Determine the [x, y] coordinate at the center of the cell enclosing the given text.  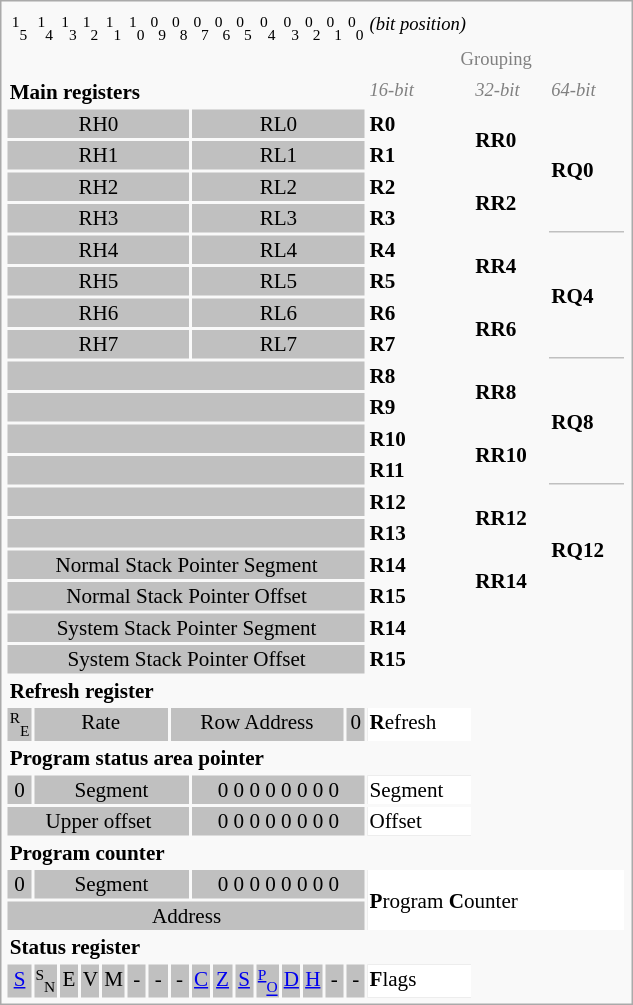
R6 [420, 313]
RQ8 [588, 424]
V [90, 980]
Main registers [186, 93]
RL7 [278, 345]
06 [222, 28]
R10 [420, 439]
R12 [420, 502]
R13 [420, 534]
RH3 [98, 219]
E [69, 980]
Address [186, 916]
RQ12 [588, 550]
RH0 [98, 124]
RL0 [278, 124]
R8 [420, 376]
RL3 [278, 219]
R2 [420, 187]
Grouping [496, 61]
R4 [420, 250]
RH4 [98, 250]
RH7 [98, 345]
03 [291, 28]
05 [244, 28]
R7 [420, 345]
Refresh register [316, 691]
C [201, 980]
12 [90, 28]
Flags [420, 980]
R11 [420, 471]
RH1 [98, 156]
Program status area pointer [316, 758]
Rate [100, 725]
Normal Stack Pointer Segment [186, 565]
PO [268, 980]
09 [158, 28]
08 [179, 28]
R0 [420, 124]
Status register [316, 947]
RL2 [278, 187]
Refresh [420, 725]
10 [136, 28]
System Stack Pointer Offset [186, 660]
RR10 [510, 455]
R9 [420, 408]
RL4 [278, 250]
11 [114, 28]
32-bit [510, 93]
15 [20, 28]
Program Counter [496, 900]
RQ0 [588, 172]
Z [222, 980]
13 [69, 28]
M [114, 980]
02 [313, 28]
D [291, 980]
Offset [420, 821]
RL1 [278, 156]
RH6 [98, 313]
RE [20, 725]
RR6 [510, 329]
Row Address [256, 725]
RH2 [98, 187]
Normal Stack Pointer Offset [186, 597]
14 [46, 28]
R1 [420, 156]
RR12 [510, 518]
RR4 [510, 266]
SN [46, 980]
RR8 [510, 392]
RR2 [510, 203]
R3 [420, 219]
04 [268, 28]
16-bit [420, 93]
64-bit [588, 93]
(bit position) [496, 28]
RH5 [98, 282]
00 [355, 28]
Program counter [316, 852]
RQ4 [588, 298]
RL5 [278, 282]
07 [201, 28]
H [313, 980]
RR14 [510, 581]
System Stack Pointer Segment [186, 628]
Upper offset [98, 821]
RL6 [278, 313]
RR0 [510, 140]
01 [334, 28]
R5 [420, 282]
